Return (X, Y) of the center of cell containing provided text 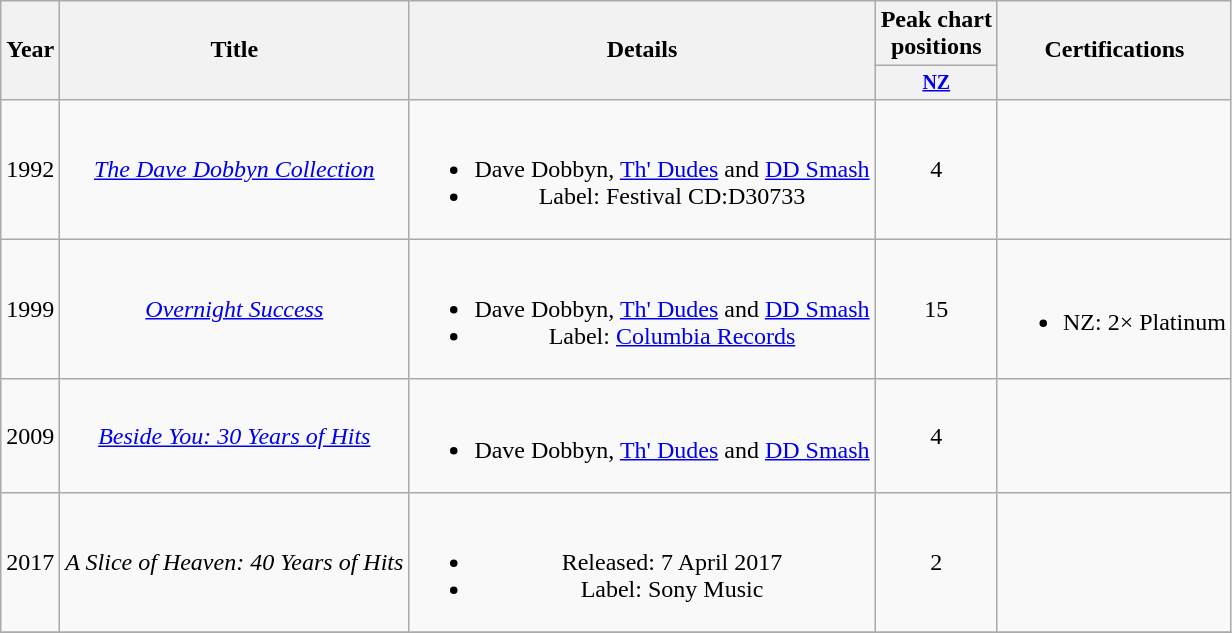
Overnight Success (234, 309)
NZ (936, 82)
15 (936, 309)
Dave Dobbyn, Th' Dudes and DD Smash (642, 436)
Details (642, 50)
NZ: 2× Platinum (1114, 309)
Dave Dobbyn, Th' Dudes and DD SmashLabel: Festival CD:D30733 (642, 169)
Dave Dobbyn, Th' Dudes and DD SmashLabel: Columbia Records (642, 309)
The Dave Dobbyn Collection (234, 169)
Title (234, 50)
A Slice of Heaven: 40 Years of Hits (234, 562)
Certifications (1114, 50)
Peak chartpositions (936, 34)
Year (30, 50)
1999 (30, 309)
Beside You: 30 Years of Hits (234, 436)
2009 (30, 436)
Released: 7 April 2017Label: Sony Music (642, 562)
2017 (30, 562)
2 (936, 562)
1992 (30, 169)
